Identify which cell holds the provided text, then report its [x, y] central coordinate. 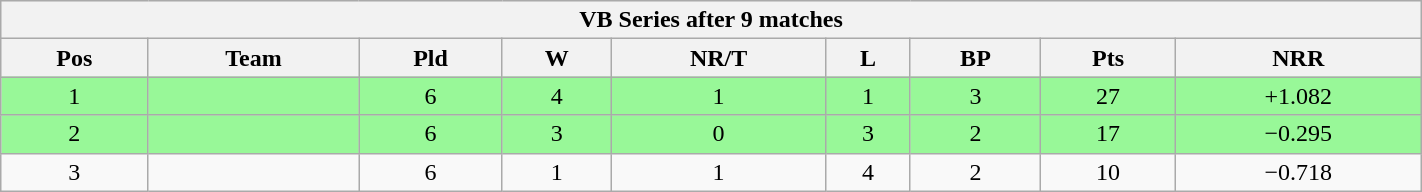
−0.718 [1298, 172]
Team [254, 58]
Pld [430, 58]
27 [1108, 96]
VB Series after 9 matches [711, 20]
Pts [1108, 58]
BP [975, 58]
−0.295 [1298, 134]
10 [1108, 172]
W [557, 58]
17 [1108, 134]
0 [719, 134]
+1.082 [1298, 96]
NR/T [719, 58]
NRR [1298, 58]
Pos [74, 58]
L [868, 58]
